Return the [X, Y] coordinate for the center point of the cell that contains the specified text.  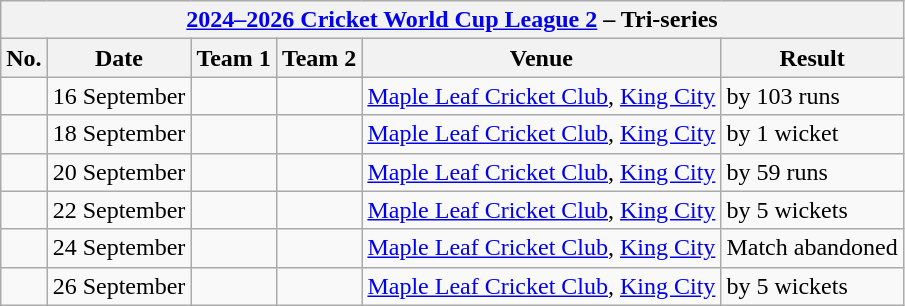
Venue [542, 58]
Team 1 [234, 58]
by 103 runs [812, 96]
20 September [119, 172]
22 September [119, 210]
Match abandoned [812, 248]
Team 2 [319, 58]
by 1 wicket [812, 134]
18 September [119, 134]
Date [119, 58]
No. [24, 58]
by 59 runs [812, 172]
16 September [119, 96]
Result [812, 58]
2024–2026 Cricket World Cup League 2 – Tri-series [452, 20]
24 September [119, 248]
26 September [119, 286]
